Provide the [X, Y] coordinate of the cell's center where the given text is located.  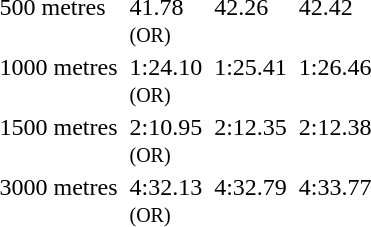
2:10.95(OR) [166, 140]
2:12.35 [251, 140]
1:24.10(OR) [166, 80]
1:25.41 [251, 80]
